Scan for the cell matching the given text and deliver its [x, y] coordinate at center. 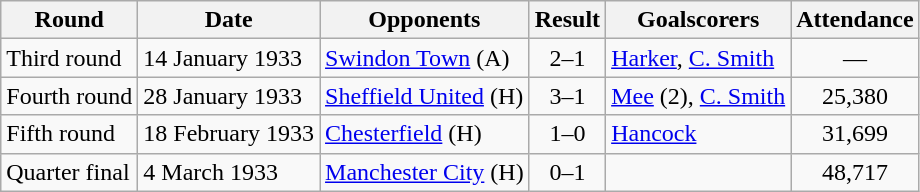
Goalscorers [698, 20]
31,699 [855, 134]
14 January 1933 [229, 58]
Sheffield United (H) [425, 96]
Opponents [425, 20]
18 February 1933 [229, 134]
2–1 [567, 58]
Date [229, 20]
Quarter final [70, 172]
48,717 [855, 172]
28 January 1933 [229, 96]
Third round [70, 58]
Mee (2), C. Smith [698, 96]
3–1 [567, 96]
Round [70, 20]
Fourth round [70, 96]
0–1 [567, 172]
Hancock [698, 134]
— [855, 58]
Swindon Town (A) [425, 58]
25,380 [855, 96]
1–0 [567, 134]
Harker, C. Smith [698, 58]
4 March 1933 [229, 172]
Manchester City (H) [425, 172]
Fifth round [70, 134]
Attendance [855, 20]
Result [567, 20]
Chesterfield (H) [425, 134]
